Detect which cell encompasses the target text, then output its (x, y) center coordinate. 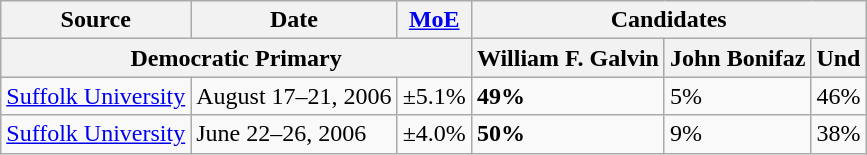
Source (96, 20)
Date (294, 20)
50% (568, 134)
±4.0% (434, 134)
June 22–26, 2006 (294, 134)
August 17–21, 2006 (294, 96)
John Bonifaz (737, 58)
9% (737, 134)
William F. Galvin (568, 58)
Candidates (668, 20)
Democratic Primary (236, 58)
Und (838, 58)
46% (838, 96)
±5.1% (434, 96)
5% (737, 96)
MoE (434, 20)
49% (568, 96)
38% (838, 134)
